Extract the [x, y] coordinate from the center of the cell holding the provided text.  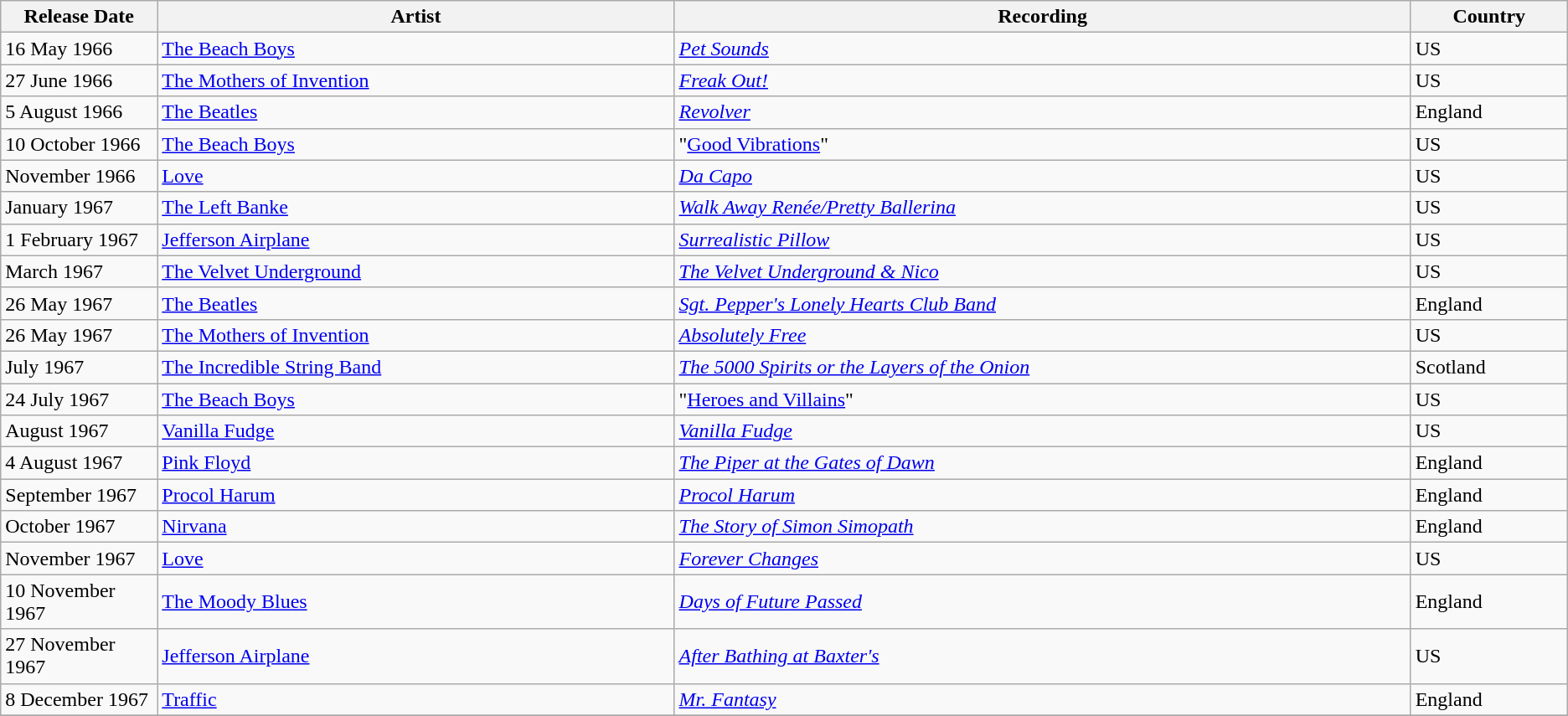
Sgt. Pepper's Lonely Hearts Club Band [1042, 303]
July 1967 [79, 367]
March 1967 [79, 271]
After Bathing at Baxter's [1042, 657]
Absolutely Free [1042, 335]
10 November 1967 [79, 601]
27 November 1967 [79, 657]
Forever Changes [1042, 559]
January 1967 [79, 208]
4 August 1967 [79, 463]
16 May 1966 [79, 49]
Freak Out! [1042, 80]
Pet Sounds [1042, 49]
Scotland [1489, 367]
Country [1489, 17]
Release Date [79, 17]
Nirvana [415, 527]
Da Capo [1042, 176]
September 1967 [79, 495]
November 1967 [79, 559]
"Good Vibrations" [1042, 144]
Revolver [1042, 112]
Artist [415, 17]
The Story of Simon Simopath [1042, 527]
The 5000 Spirits or the Layers of the Onion [1042, 367]
The Velvet Underground & Nico [1042, 271]
"Heroes and Villains" [1042, 399]
The Velvet Underground [415, 271]
August 1967 [79, 431]
October 1967 [79, 527]
Recording [1042, 17]
1 February 1967 [79, 240]
Traffic [415, 699]
The Incredible String Band [415, 367]
8 December 1967 [79, 699]
November 1966 [79, 176]
Days of Future Passed [1042, 601]
5 August 1966 [79, 112]
27 June 1966 [79, 80]
The Piper at the Gates of Dawn [1042, 463]
Walk Away Renée/Pretty Ballerina [1042, 208]
The Left Banke [415, 208]
Mr. Fantasy [1042, 699]
24 July 1967 [79, 399]
Pink Floyd [415, 463]
10 October 1966 [79, 144]
Surrealistic Pillow [1042, 240]
The Moody Blues [415, 601]
